Pinpoint the cell where the given text exists, returning its [X, Y] midpoint coordinate. 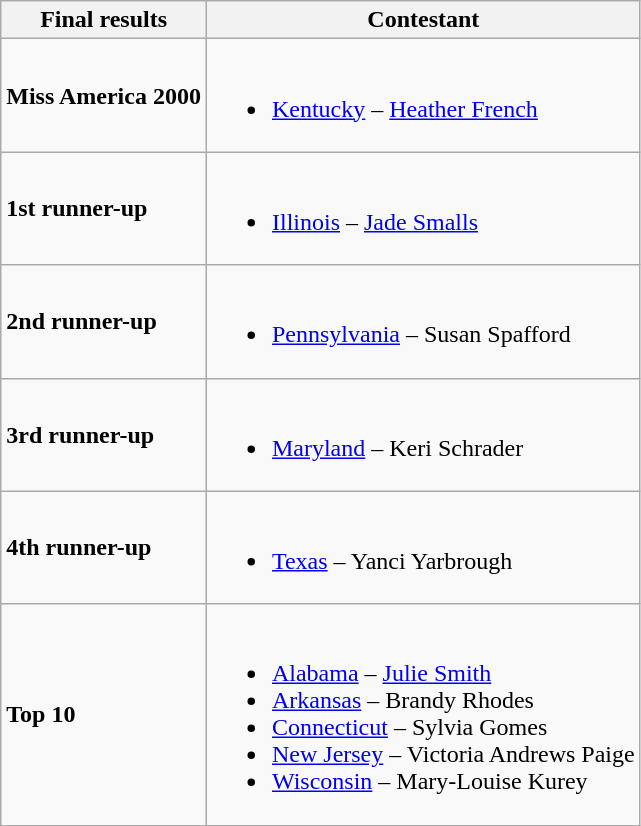
Alabama – Julie Smith Arkansas – Brandy Rhodes Connecticut – Sylvia Gomes New Jersey – Victoria Andrews Paige Wisconsin – Mary-Louise Kurey [423, 714]
3rd runner-up [104, 434]
Maryland – Keri Schrader [423, 434]
Pennsylvania – Susan Spafford [423, 322]
Contestant [423, 20]
4th runner-up [104, 548]
Kentucky – Heather French [423, 96]
Illinois – Jade Smalls [423, 208]
2nd runner-up [104, 322]
1st runner-up [104, 208]
Top 10 [104, 714]
Miss America 2000 [104, 96]
Texas – Yanci Yarbrough [423, 548]
Final results [104, 20]
